From the cell containing the given text, extract its center point as (x, y) coordinate. 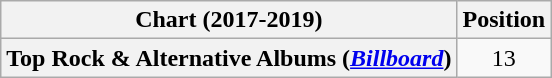
Position (504, 20)
Chart (2017-2019) (229, 20)
13 (504, 58)
Top Rock & Alternative Albums (Billboard) (229, 58)
